For the text-containing cell, return its midpoint in [x, y] coordinate format. 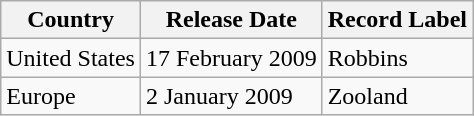
17 February 2009 [231, 58]
Zooland [397, 96]
Release Date [231, 20]
United States [71, 58]
Record Label [397, 20]
Europe [71, 96]
2 January 2009 [231, 96]
Country [71, 20]
Robbins [397, 58]
